From the cell containing the given text, extract its center point as [x, y] coordinate. 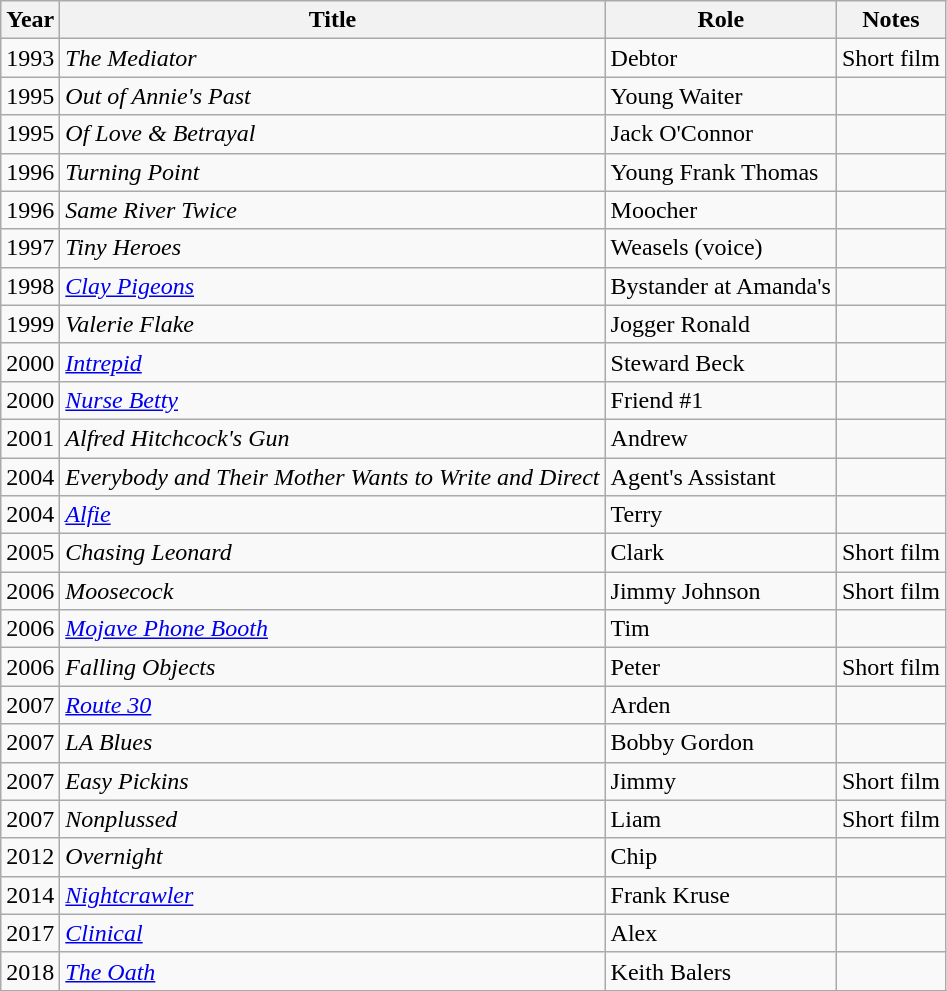
Jimmy Johnson [720, 591]
Alex [720, 933]
Falling Objects [332, 667]
Jogger Ronald [720, 324]
Notes [890, 20]
Clinical [332, 933]
1998 [30, 286]
Bystander at Amanda's [720, 286]
2017 [30, 933]
Chasing Leonard [332, 553]
Arden [720, 705]
Alfred Hitchcock's Gun [332, 438]
1999 [30, 324]
Young Frank Thomas [720, 172]
The Mediator [332, 58]
Nonplussed [332, 819]
Agent's Assistant [720, 477]
Weasels (voice) [720, 248]
Nurse Betty [332, 400]
Out of Annie's Past [332, 96]
Liam [720, 819]
The Oath [332, 971]
Year [30, 20]
LA Blues [332, 743]
Peter [720, 667]
Jimmy [720, 781]
Clay Pigeons [332, 286]
Debtor [720, 58]
Easy Pickins [332, 781]
2005 [30, 553]
Chip [720, 857]
Moocher [720, 210]
Steward Beck [720, 362]
2001 [30, 438]
Terry [720, 515]
Of Love & Betrayal [332, 134]
Alfie [332, 515]
Mojave Phone Booth [332, 629]
Overnight [332, 857]
1993 [30, 58]
Tim [720, 629]
Jack O'Connor [720, 134]
Same River Twice [332, 210]
Keith Balers [720, 971]
Clark [720, 553]
Valerie Flake [332, 324]
Frank Kruse [720, 895]
Moosecock [332, 591]
Friend #1 [720, 400]
1997 [30, 248]
2012 [30, 857]
Bobby Gordon [720, 743]
Route 30 [332, 705]
Andrew [720, 438]
Role [720, 20]
Nightcrawler [332, 895]
2014 [30, 895]
Turning Point [332, 172]
Young Waiter [720, 96]
Title [332, 20]
Everybody and Their Mother Wants to Write and Direct [332, 477]
Intrepid [332, 362]
2018 [30, 971]
Tiny Heroes [332, 248]
